For the text-containing cell, return its midpoint in [x, y] coordinate format. 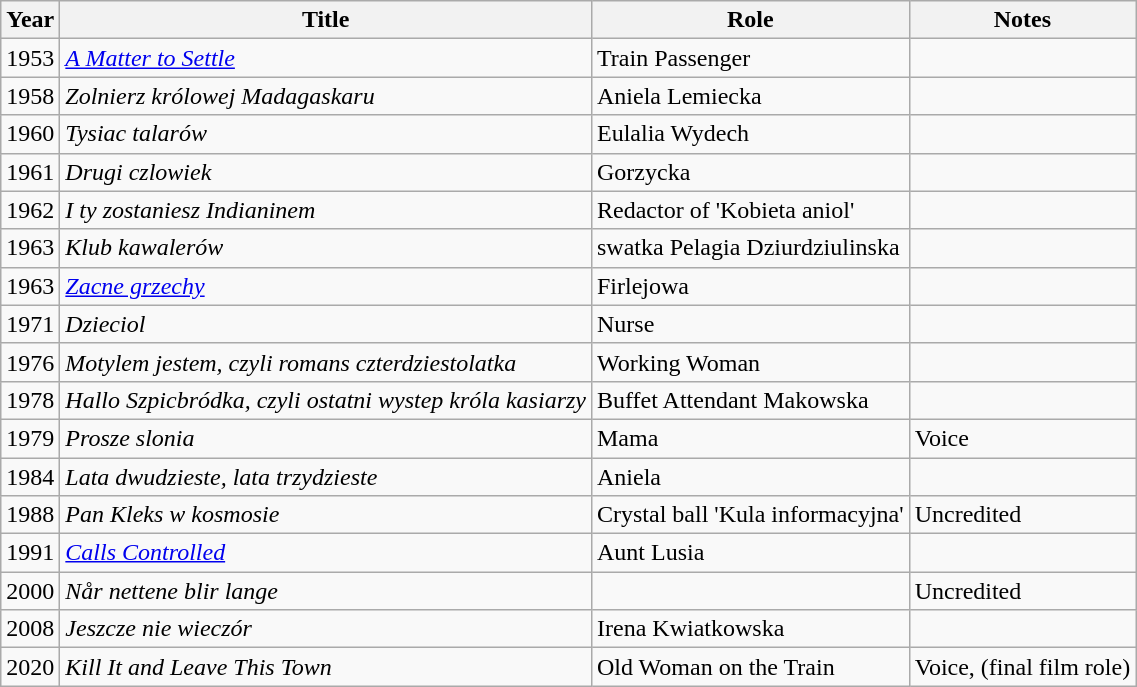
1976 [30, 362]
1979 [30, 438]
Zacne grzechy [326, 286]
Buffet Attendant Makowska [750, 400]
1978 [30, 400]
1958 [30, 96]
Train Passenger [750, 58]
Gorzycka [750, 172]
1953 [30, 58]
Zolnierz królowej Madagaskaru [326, 96]
Dzieciol [326, 324]
Irena Kwiatkowska [750, 629]
1991 [30, 553]
Motylem jestem, czyli romans czterdziestolatka [326, 362]
Aniela [750, 477]
Når nettene blir lange [326, 591]
Klub kawalerów [326, 248]
Notes [1022, 20]
Prosze slonia [326, 438]
Title [326, 20]
Voice [1022, 438]
Nurse [750, 324]
Redactor of 'Kobieta aniol' [750, 210]
Drugi czlowiek [326, 172]
Calls Controlled [326, 553]
1961 [30, 172]
Firlejowa [750, 286]
Aunt Lusia [750, 553]
2020 [30, 667]
Eulalia Wydech [750, 134]
Aniela Lemiecka [750, 96]
swatka Pelagia Dziurdziulinska [750, 248]
Jeszcze nie wieczór [326, 629]
1960 [30, 134]
Old Woman on the Train [750, 667]
Year [30, 20]
1984 [30, 477]
Lata dwudzieste, lata trzydzieste [326, 477]
Tysiac talarów [326, 134]
Working Woman [750, 362]
A Matter to Settle [326, 58]
I ty zostaniesz Indianinem [326, 210]
Voice, (final film role) [1022, 667]
2008 [30, 629]
2000 [30, 591]
1971 [30, 324]
Mama [750, 438]
Role [750, 20]
Pan Kleks w kosmosie [326, 515]
1962 [30, 210]
Kill It and Leave This Town [326, 667]
1988 [30, 515]
Crystal ball 'Kula informacyjna' [750, 515]
Hallo Szpicbródka, czyli ostatni wystep króla kasiarzy [326, 400]
